Capture the cell that displays the provided text and extract its [x, y] central coordinate. 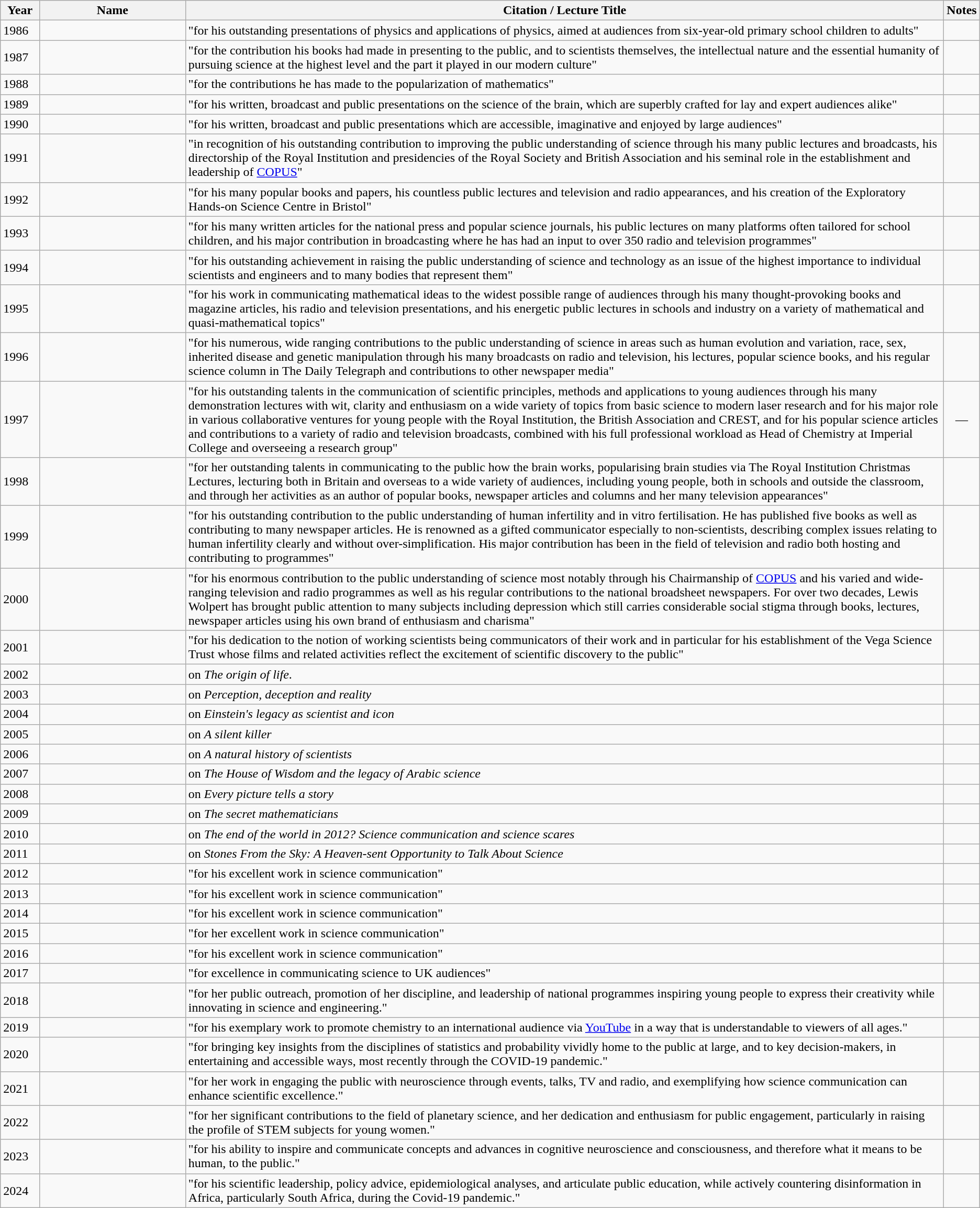
1996 [20, 357]
— [962, 419]
2007 [20, 774]
"for her excellent work in science communication" [564, 934]
2024 [20, 1191]
2013 [20, 894]
2019 [20, 1027]
1994 [20, 267]
Year [20, 10]
2003 [20, 694]
2021 [20, 1088]
"for his outstanding presentations of physics and applications of physics, aimed at audiences from six-year-old primary school children to adults" [564, 30]
2011 [20, 854]
2016 [20, 954]
2001 [20, 647]
2023 [20, 1156]
2008 [20, 794]
on The secret mathematicians [564, 814]
on Perception, deception and reality [564, 694]
1987 [20, 58]
"for his written, broadcast and public presentations on the science of the brain, which are superbly crafted for lay and expert audiences alike" [564, 104]
Name [112, 10]
on A natural history of scientists [564, 754]
on Einstein's legacy as scientist and icon [564, 714]
1993 [20, 234]
Citation / Lecture Title [564, 10]
2017 [20, 973]
1988 [20, 84]
"for his exemplary work to promote chemistry to an international audience via YouTube in a way that is understandable to viewers of all ages." [564, 1027]
2004 [20, 714]
1999 [20, 537]
1989 [20, 104]
1990 [20, 124]
on The House of Wisdom and the legacy of Arabic science [564, 774]
2020 [20, 1055]
2015 [20, 934]
2005 [20, 734]
2006 [20, 754]
2002 [20, 674]
2009 [20, 814]
on The origin of life. [564, 674]
2012 [20, 873]
Notes [962, 10]
on The end of the world in 2012? Science communication and science scares [564, 834]
2000 [20, 599]
1991 [20, 158]
1998 [20, 482]
1992 [20, 199]
1997 [20, 419]
1986 [20, 30]
on A silent killer [564, 734]
2014 [20, 914]
"for the contributions he has made to the popularization of mathematics" [564, 84]
2010 [20, 834]
2022 [20, 1123]
on Every picture tells a story [564, 794]
1995 [20, 308]
"for his written, broadcast and public presentations which are accessible, imaginative and enjoyed by large audiences" [564, 124]
"for excellence in communicating science to UK audiences" [564, 973]
2018 [20, 1000]
on Stones From the Sky: A Heaven-sent Opportunity to Talk About Science [564, 854]
